Capture the cell that displays the provided text and extract its [X, Y] central coordinate. 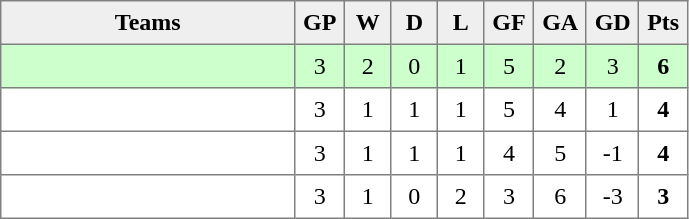
Teams [148, 23]
D [414, 23]
W [368, 23]
-3 [612, 197]
Pts [663, 23]
-1 [612, 153]
GD [612, 23]
GA [560, 23]
GP [320, 23]
L [461, 23]
GF [509, 23]
